From the cell containing the given text, extract its center point as (X, Y) coordinate. 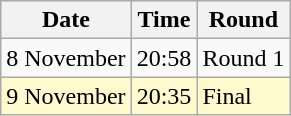
Round (244, 20)
20:58 (164, 58)
20:35 (164, 96)
Date (66, 20)
Round 1 (244, 58)
Time (164, 20)
9 November (66, 96)
Final (244, 96)
8 November (66, 58)
